Search for the cell housing the specified text and yield its [X, Y] center coordinate. 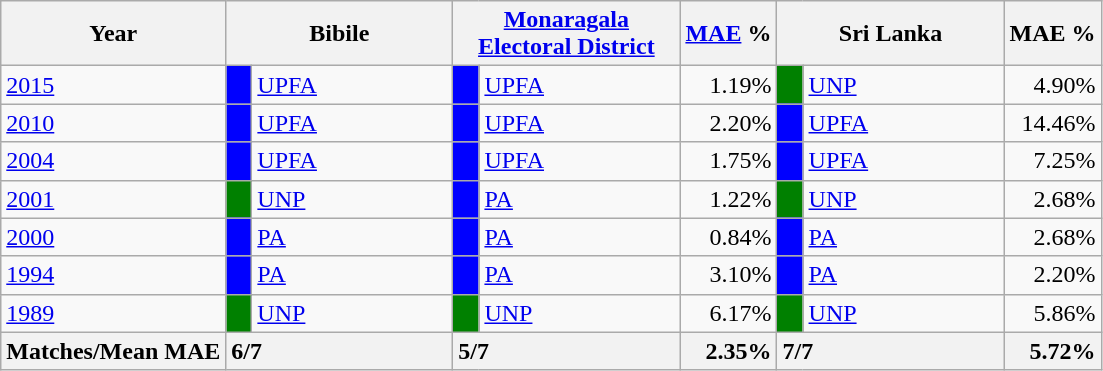
14.46% [1052, 123]
Sri Lanka [890, 34]
1.19% [728, 85]
2015 [114, 85]
2.35% [728, 351]
3.10% [728, 275]
5.86% [1052, 313]
2004 [114, 161]
4.90% [1052, 85]
2001 [114, 199]
Bibile [340, 34]
5.72% [1052, 351]
Matches/Mean MAE [114, 351]
6.17% [728, 313]
1989 [114, 313]
7.25% [1052, 161]
1994 [114, 275]
0.84% [728, 237]
2010 [114, 123]
Monaragala Electoral District [566, 34]
Year [114, 34]
7/7 [890, 351]
5/7 [566, 351]
6/7 [340, 351]
1.22% [728, 199]
2000 [114, 237]
1.75% [728, 161]
